Return the (X, Y) coordinate for the center point of the cell that contains the specified text.  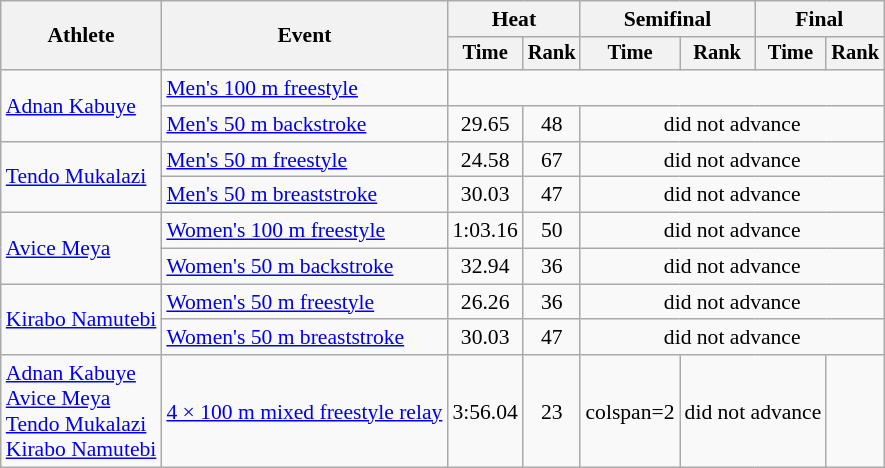
Adnan Kabuye (82, 106)
colspan=2 (630, 411)
24.58 (484, 160)
Women's 50 m freestyle (304, 302)
Men's 50 m breaststroke (304, 195)
Adnan KabuyeAvice MeyaTendo MukalaziKirabo Namutebi (82, 411)
26.26 (484, 302)
Women's 100 m freestyle (304, 231)
Women's 50 m backstroke (304, 267)
Men's 100 m freestyle (304, 88)
Athlete (82, 36)
23 (552, 411)
Avice Meya (82, 248)
29.65 (484, 124)
67 (552, 160)
Heat (514, 19)
Men's 50 m backstroke (304, 124)
50 (552, 231)
Final (820, 19)
32.94 (484, 267)
4 × 100 m mixed freestyle relay (304, 411)
3:56.04 (484, 411)
Semifinal (667, 19)
Event (304, 36)
Kirabo Namutebi (82, 320)
Women's 50 m breaststroke (304, 338)
Men's 50 m freestyle (304, 160)
1:03.16 (484, 231)
Tendo Mukalazi (82, 178)
48 (552, 124)
